Pinpoint the cell where the given text exists, returning its [X, Y] midpoint coordinate. 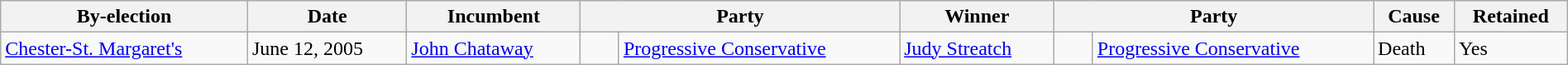
Cause [1414, 17]
Retained [1510, 17]
Yes [1510, 48]
Death [1414, 48]
June 12, 2005 [327, 48]
Winner [978, 17]
Date [327, 17]
Chester-St. Margaret's [124, 48]
By-election [124, 17]
John Chataway [494, 48]
Incumbent [494, 17]
Judy Streatch [978, 48]
